For the text-containing cell, return its midpoint in [x, y] coordinate format. 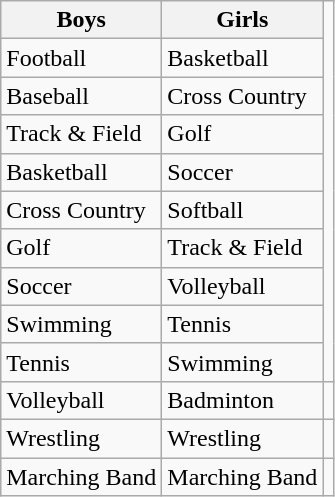
Boys [82, 20]
Baseball [82, 96]
Softball [242, 210]
Football [82, 58]
Badminton [242, 400]
Girls [242, 20]
